Search for the cell housing the specified text and yield its (X, Y) center coordinate. 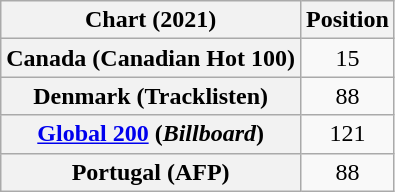
121 (348, 134)
Denmark (Tracklisten) (151, 96)
Position (348, 20)
Canada (Canadian Hot 100) (151, 58)
Global 200 (Billboard) (151, 134)
Chart (2021) (151, 20)
15 (348, 58)
Portugal (AFP) (151, 172)
